From the cell containing the given text, extract its center point as [X, Y] coordinate. 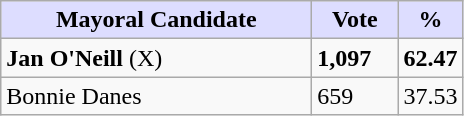
Bonnie Danes [156, 96]
62.47 [430, 58]
Vote [355, 20]
37.53 [430, 96]
1,097 [355, 58]
% [430, 20]
Mayoral Candidate [156, 20]
Jan O'Neill (X) [156, 58]
659 [355, 96]
